Pinpoint the cell where the given text exists, returning its (X, Y) midpoint coordinate. 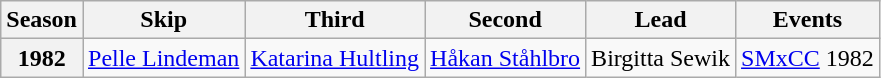
Katarina Hultling (335, 58)
1982 (42, 58)
Second (506, 20)
SMxCC 1982 (808, 58)
Skip (163, 20)
Birgitta Sewik (661, 58)
Third (335, 20)
Lead (661, 20)
Season (42, 20)
Pelle Lindeman (163, 58)
Håkan Ståhlbro (506, 58)
Events (808, 20)
